Find where the given text appears and provide that cell's center as [x, y] coordinate. 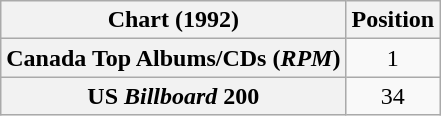
1 [393, 58]
Canada Top Albums/CDs (RPM) [174, 58]
Position [393, 20]
US Billboard 200 [174, 96]
34 [393, 96]
Chart (1992) [174, 20]
